Return [x, y] of the center of cell containing provided text 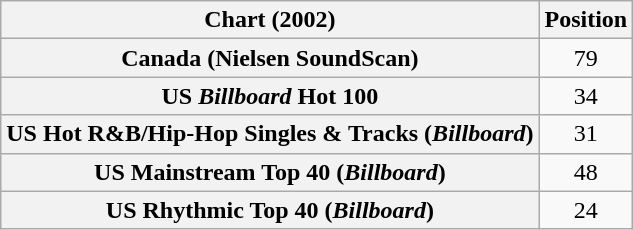
Position [586, 20]
24 [586, 210]
Chart (2002) [270, 20]
Canada (Nielsen SoundScan) [270, 58]
US Mainstream Top 40 (Billboard) [270, 172]
US Hot R&B/Hip-Hop Singles & Tracks (Billboard) [270, 134]
US Rhythmic Top 40 (Billboard) [270, 210]
34 [586, 96]
79 [586, 58]
US Billboard Hot 100 [270, 96]
31 [586, 134]
48 [586, 172]
